Provide the (x, y) coordinate of the cell's center where the given text is located.  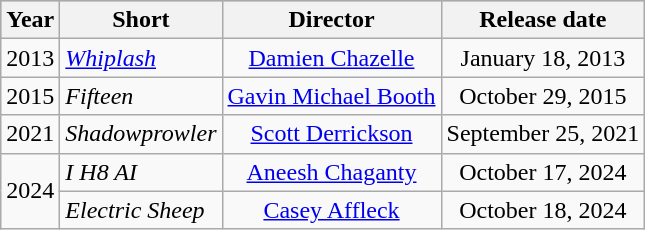
Year (30, 20)
2021 (30, 134)
Electric Sheep (141, 210)
Director (332, 20)
2013 (30, 58)
Fifteen (141, 96)
January 18, 2013 (543, 58)
Scott Derrickson (332, 134)
Gavin Michael Booth (332, 96)
Damien Chazelle (332, 58)
Casey Affleck (332, 210)
2024 (30, 191)
October 17, 2024 (543, 172)
October 18, 2024 (543, 210)
Short (141, 20)
I H8 AI (141, 172)
Release date (543, 20)
September 25, 2021 (543, 134)
Aneesh Chaganty (332, 172)
October 29, 2015 (543, 96)
Shadowprowler (141, 134)
2015 (30, 96)
Whiplash (141, 58)
